From the cell containing the given text, extract its center point as [x, y] coordinate. 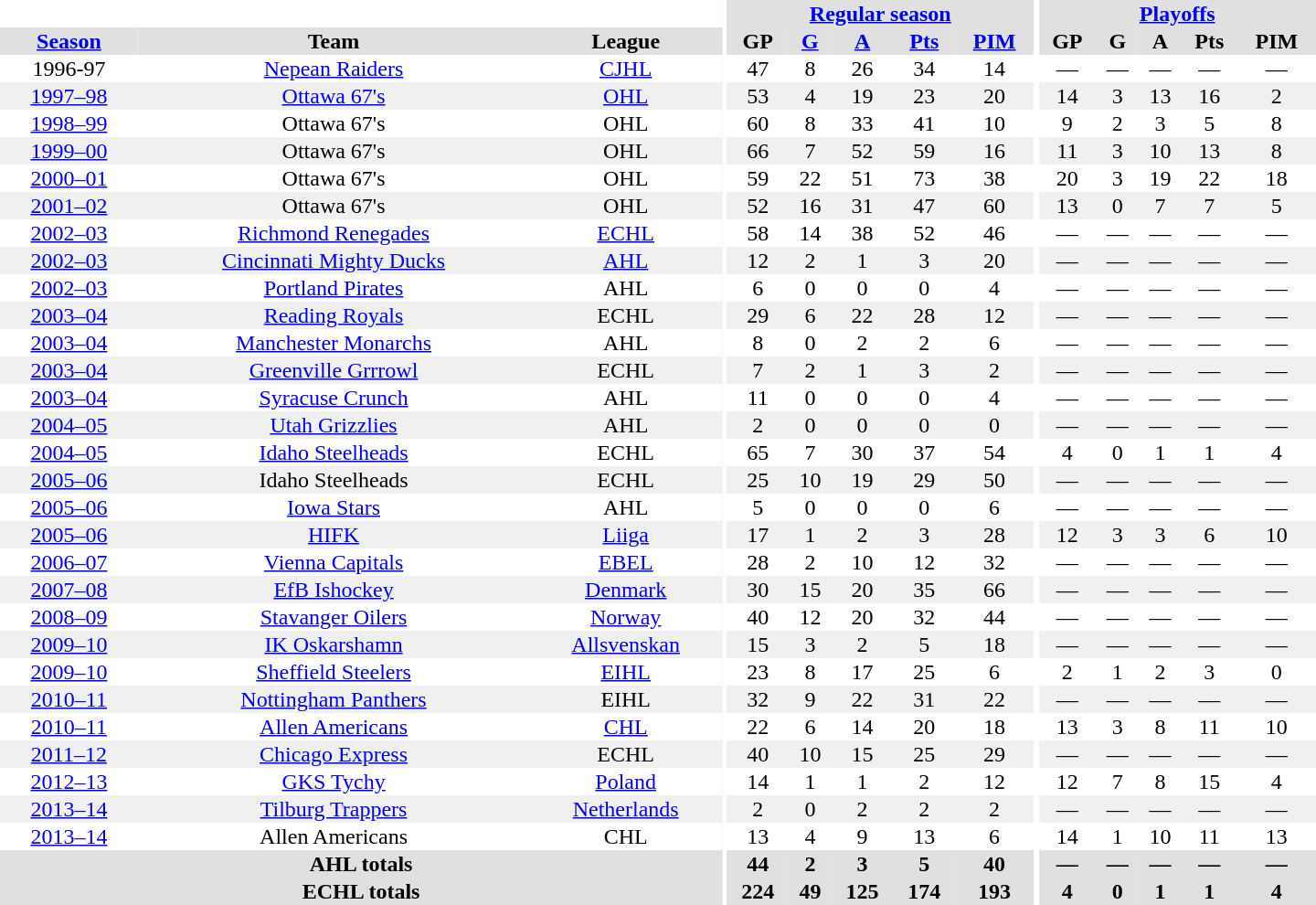
IK Oskarshamn [334, 644]
174 [924, 891]
125 [863, 891]
AHL totals [361, 864]
GKS Tychy [334, 782]
Netherlands [625, 809]
73 [924, 178]
Denmark [625, 590]
1996-97 [69, 69]
2006–07 [69, 562]
2008–09 [69, 617]
Cincinnati Mighty Ducks [334, 261]
65 [758, 452]
54 [994, 452]
Nepean Raiders [334, 69]
Season [69, 41]
Liiga [625, 535]
CJHL [625, 69]
Iowa Stars [334, 507]
Chicago Express [334, 754]
33 [863, 123]
HIFK [334, 535]
49 [810, 891]
Syracuse Crunch [334, 398]
26 [863, 69]
Sheffield Steelers [334, 672]
Richmond Renegades [334, 233]
2007–08 [69, 590]
EBEL [625, 562]
Norway [625, 617]
Team [334, 41]
46 [994, 233]
Allsvenskan [625, 644]
Poland [625, 782]
41 [924, 123]
League [625, 41]
EfB Ishockey [334, 590]
Vienna Capitals [334, 562]
34 [924, 69]
35 [924, 590]
2011–12 [69, 754]
Nottingham Panthers [334, 699]
1998–99 [69, 123]
2000–01 [69, 178]
50 [994, 480]
2001–02 [69, 206]
Playoffs [1177, 14]
ECHL totals [361, 891]
224 [758, 891]
37 [924, 452]
193 [994, 891]
Reading Royals [334, 315]
Utah Grizzlies [334, 425]
1999–00 [69, 151]
Manchester Monarchs [334, 343]
51 [863, 178]
Regular season [880, 14]
Stavanger Oilers [334, 617]
Tilburg Trappers [334, 809]
53 [758, 96]
1997–98 [69, 96]
58 [758, 233]
Greenville Grrrowl [334, 370]
2012–13 [69, 782]
Portland Pirates [334, 288]
